From the cell containing the given text, extract its center point as [X, Y] coordinate. 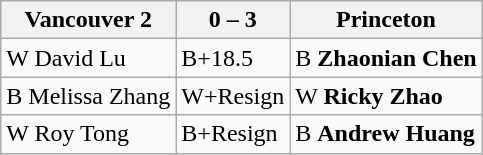
B Melissa Zhang [88, 96]
Vancouver 2 [88, 20]
B+Resign [233, 134]
Princeton [386, 20]
W David Lu [88, 58]
B Andrew Huang [386, 134]
W+Resign [233, 96]
W Ricky Zhao [386, 96]
B+18.5 [233, 58]
W Roy Tong [88, 134]
B Zhaonian Chen [386, 58]
0 – 3 [233, 20]
